Extract the [x, y] coordinate from the center of the cell holding the provided text.  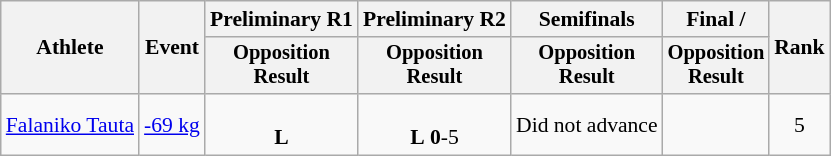
Athlete [70, 48]
L 0-5 [434, 124]
Did not advance [587, 124]
Rank [800, 48]
Falaniko Tauta [70, 124]
Final / [716, 19]
Preliminary R1 [282, 19]
Semifinals [587, 19]
L [282, 124]
5 [800, 124]
Event [172, 48]
-69 kg [172, 124]
Preliminary R2 [434, 19]
